From the cell containing the given text, extract its center point as (x, y) coordinate. 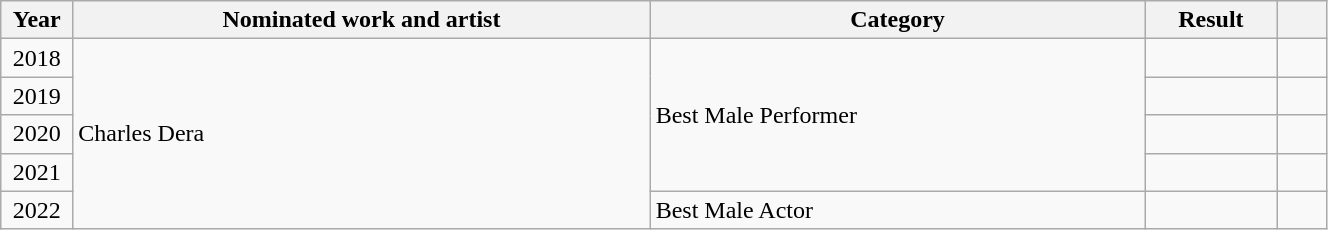
2019 (37, 96)
Charles Dera (362, 134)
2022 (37, 210)
Best Male Actor (898, 210)
Category (898, 20)
2018 (37, 58)
Year (37, 20)
2021 (37, 172)
Best Male Performer (898, 115)
Result (1211, 20)
2020 (37, 134)
Nominated work and artist (362, 20)
